Output the (X, Y) coordinate of the center of the cell containing the given text.  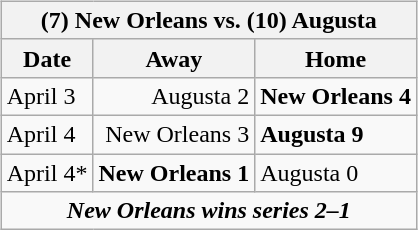
New Orleans 4 (336, 96)
Augusta 2 (174, 96)
April 3 (47, 96)
New Orleans 3 (174, 134)
New Orleans wins series 2–1 (208, 211)
Date (47, 58)
Augusta 0 (336, 173)
Augusta 9 (336, 134)
April 4 (47, 134)
Away (174, 58)
New Orleans 1 (174, 173)
April 4* (47, 173)
Home (336, 58)
(7) New Orleans vs. (10) Augusta (208, 20)
